Extract the [X, Y] coordinate from the center of the cell holding the provided text.  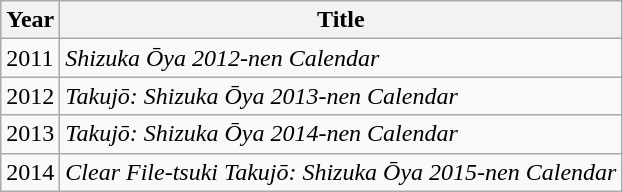
Shizuka Ōya 2012-nen Calendar [341, 58]
2011 [30, 58]
Clear File-tsuki Takujō: Shizuka Ōya 2015-nen Calendar [341, 172]
Takujō: Shizuka Ōya 2014-nen Calendar [341, 134]
2012 [30, 96]
2014 [30, 172]
2013 [30, 134]
Title [341, 20]
Takujō: Shizuka Ōya 2013-nen Calendar [341, 96]
Year [30, 20]
